For the text-containing cell, return its midpoint in [x, y] coordinate format. 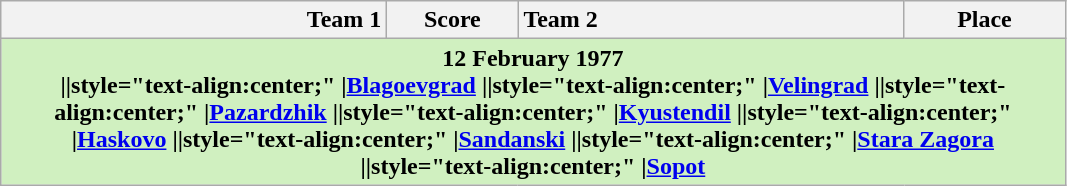
Team 1 [194, 20]
Place [984, 20]
Score [452, 20]
Team 2 [711, 20]
